Scan for the cell matching the given text and deliver its (x, y) coordinate at center. 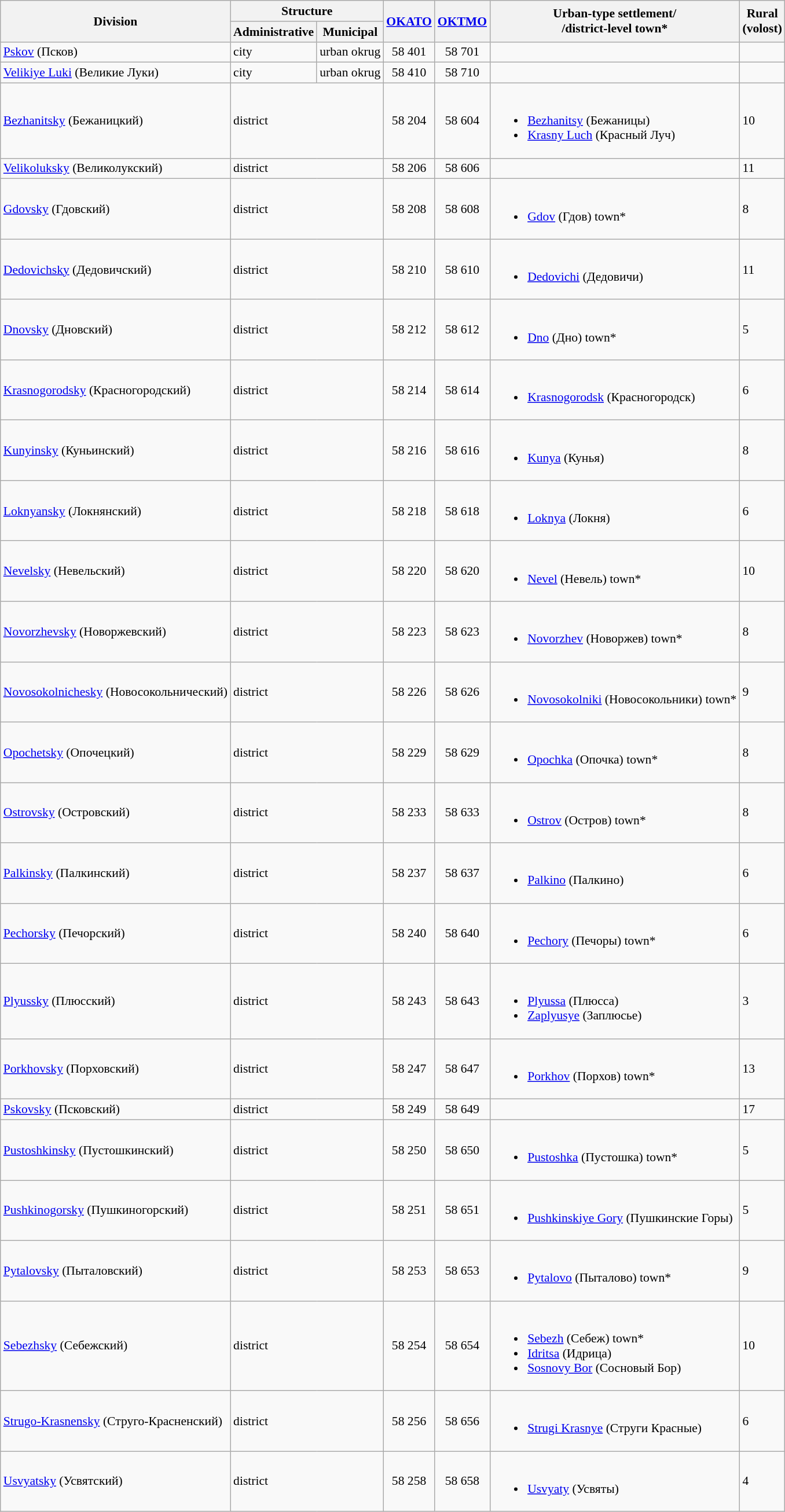
Pushkinogorsky (Пушкиногорский) (116, 1210)
Velikoluksky (Великолукский) (116, 168)
Pskov (Псков) (116, 52)
58 206 (409, 168)
Novosokolnichesky (Новосокольнический) (116, 692)
58 623 (462, 632)
58 633 (462, 813)
Municipal (350, 32)
58 254 (409, 1346)
Palkinsky (Палкинский) (116, 873)
Gdov (Гдов) town* (615, 209)
58 247 (409, 1069)
58 643 (462, 1001)
Bezhanitsy (Бежаницы)Krasny Luch (Красный Луч) (615, 121)
Opochetsky (Опочецкий) (116, 753)
Rural(volost) (762, 21)
58 637 (462, 873)
Porkhov (Порхов) town* (615, 1069)
OKTMO (462, 21)
Structure (307, 11)
58 229 (409, 753)
58 216 (409, 450)
58 214 (409, 390)
58 226 (409, 692)
Novorzhevsky (Новоржевский) (116, 632)
58 253 (409, 1271)
13 (762, 1069)
58 616 (462, 450)
58 649 (462, 1110)
Plyussa (Плюсса)Zaplyusye (Заплюсье) (615, 1001)
Palkino (Палкино) (615, 873)
58 640 (462, 934)
58 410 (409, 73)
Ostrovsky (Островский) (116, 813)
58 250 (409, 1150)
58 650 (462, 1150)
58 237 (409, 873)
58 249 (409, 1110)
58 629 (462, 753)
Krasnogorodsky (Красногородский) (116, 390)
Ostrov (Остров) town* (615, 813)
Novorzhev (Новоржев) town* (615, 632)
Nevelsky (Невельский) (116, 571)
Gdovsky (Гдовский) (116, 209)
Velikiye Luki (Великие Луки) (116, 73)
Urban-type settlement//district-level town* (615, 21)
58 240 (409, 934)
58 256 (409, 1421)
Sebezhsky (Себежский) (116, 1346)
Pytalovo (Пыталово) town* (615, 1271)
58 220 (409, 571)
58 251 (409, 1210)
Porkhovsky (Порховский) (116, 1069)
58 626 (462, 692)
58 614 (462, 390)
Loknya (Локня) (615, 511)
58 212 (409, 330)
58 653 (462, 1271)
Pytalovsky (Пыталовский) (116, 1271)
4 (762, 1481)
Pushkinskiye Gory (Пушкинские Горы) (615, 1210)
58 610 (462, 269)
Dnovsky (Дновский) (116, 330)
58 210 (409, 269)
58 620 (462, 571)
Dno (Дно) town* (615, 330)
58 608 (462, 209)
Sebezh (Себеж) town*Idritsa (Идрица)Sosnovy Bor (Сосновый Бор) (615, 1346)
Usvyatsky (Усвятский) (116, 1481)
58 658 (462, 1481)
Krasnogorodsk (Красногородск) (615, 390)
58 223 (409, 632)
58 612 (462, 330)
58 243 (409, 1001)
Opochka (Опочка) town* (615, 753)
Loknyansky (Локнянский) (116, 511)
58 233 (409, 813)
58 606 (462, 168)
Pechory (Печоры) town* (615, 934)
Pskovsky (Псковский) (116, 1110)
Plyussky (Плюсский) (116, 1001)
Administrative (273, 32)
Dedovichi (Дедовичи) (615, 269)
58 701 (462, 52)
58 604 (462, 121)
Pechorsky (Печорский) (116, 934)
58 647 (462, 1069)
58 258 (409, 1481)
Pustoshkinsky (Пустошкинский) (116, 1150)
Division (116, 21)
58 656 (462, 1421)
Pustoshka (Пустошка) town* (615, 1150)
Usvyaty (Усвяты) (615, 1481)
Novosokolniki (Новосокольники) town* (615, 692)
58 208 (409, 209)
Kunya (Кунья) (615, 450)
Nevel (Невель) town* (615, 571)
17 (762, 1110)
Kunyinsky (Куньинский) (116, 450)
3 (762, 1001)
58 651 (462, 1210)
58 618 (462, 511)
Strugo-Krasnensky (Струго-Красненский) (116, 1421)
Dedovichsky (Дедовичский) (116, 269)
Strugi Krasnye (Струги Красные) (615, 1421)
Bezhanitsky (Бежаницкий) (116, 121)
58 218 (409, 511)
58 204 (409, 121)
58 710 (462, 73)
OKATO (409, 21)
58 654 (462, 1346)
58 401 (409, 52)
